Search for the cell housing the specified text and yield its [x, y] center coordinate. 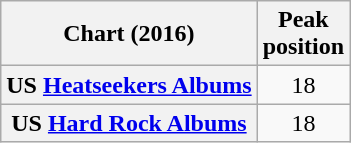
Peakposition [303, 34]
US Hard Rock Albums [129, 123]
Chart (2016) [129, 34]
US Heatseekers Albums [129, 85]
